Provide the (x, y) coordinate of the cell's center where the given text is located.  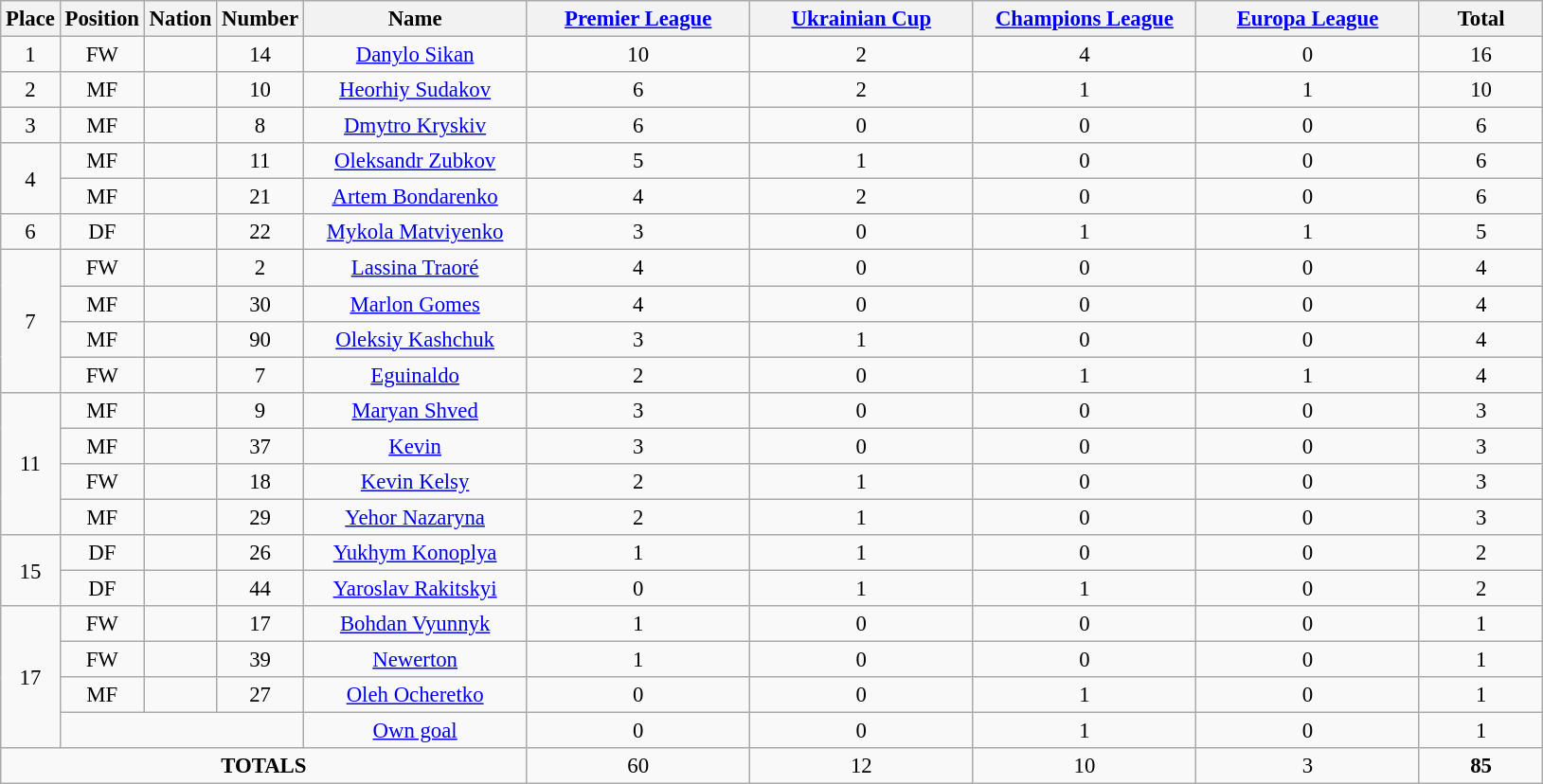
Newerton (415, 660)
15 (30, 570)
44 (260, 588)
Bohdan Vyunnyk (415, 624)
Europa League (1308, 19)
12 (862, 766)
30 (260, 304)
Ukrainian Cup (862, 19)
85 (1481, 766)
TOTALS (263, 766)
Own goal (415, 731)
Number (260, 19)
29 (260, 517)
Premier League (638, 19)
Yukhym Konoplya (415, 553)
Name (415, 19)
21 (260, 197)
Yaroslav Rakitskyi (415, 588)
9 (260, 410)
Oleksiy Kashchuk (415, 339)
Mykola Matviyenko (415, 232)
Eguinaldo (415, 375)
39 (260, 660)
16 (1481, 55)
37 (260, 446)
27 (260, 695)
Heorhiy Sudakov (415, 90)
Oleh Ocheretko (415, 695)
Lassina Traoré (415, 268)
Dmytro Kryskiv (415, 126)
Position (102, 19)
14 (260, 55)
Oleksandr Zubkov (415, 161)
22 (260, 232)
Marlon Gomes (415, 304)
Champions League (1085, 19)
Nation (180, 19)
Artem Bondarenko (415, 197)
Place (30, 19)
60 (638, 766)
18 (260, 482)
Maryan Shved (415, 410)
Kevin (415, 446)
Kevin Kelsy (415, 482)
Yehor Nazaryna (415, 517)
26 (260, 553)
90 (260, 339)
Total (1481, 19)
Danylo Sikan (415, 55)
8 (260, 126)
